Identify which cell holds the provided text, then report its (X, Y) central coordinate. 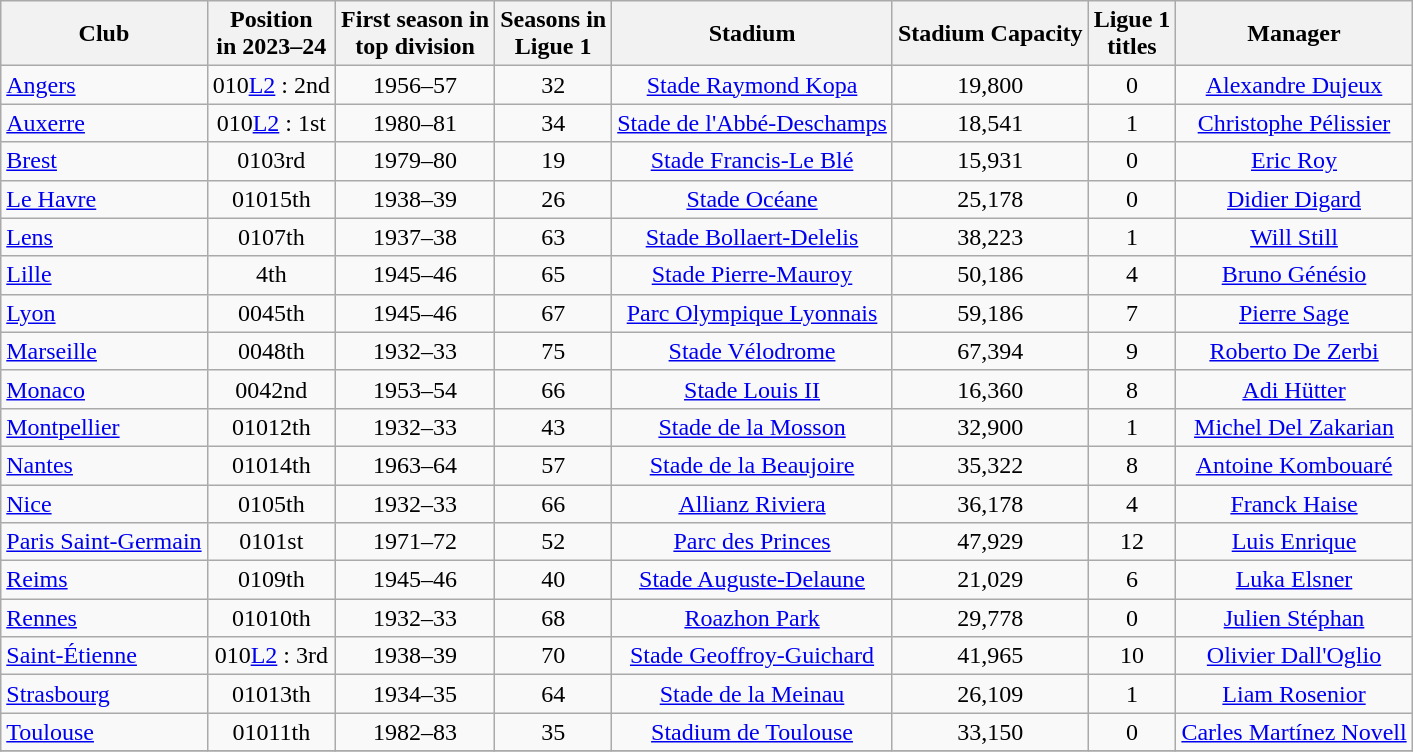
Le Havre (104, 199)
25,178 (990, 199)
1979–80 (416, 161)
0107th (271, 237)
01013th (271, 694)
1963–64 (416, 465)
Alexandre Dujeux (1294, 85)
01010th (271, 618)
Antoine Kombouaré (1294, 465)
Julien Stéphan (1294, 618)
Strasbourg (104, 694)
67,394 (990, 351)
Lille (104, 275)
Club (104, 34)
Stade Bollaert-Delelis (752, 237)
Franck Haise (1294, 503)
Stade Geoffroy-Guichard (752, 656)
7 (1132, 313)
47,929 (990, 542)
Roazhon Park (752, 618)
Marseille (104, 351)
1956–57 (416, 85)
34 (554, 123)
70 (554, 656)
0105th (271, 503)
Adi Hütter (1294, 389)
Toulouse (104, 732)
First season intop division (416, 34)
0048th (271, 351)
Stade Raymond Kopa (752, 85)
Stade Francis-Le Blé (752, 161)
Lyon (104, 313)
Stade de l'Abbé-Deschamps (752, 123)
Paris Saint-Germain (104, 542)
Pierre Sage (1294, 313)
4th (271, 275)
Rennes (104, 618)
10 (1132, 656)
35,322 (990, 465)
67 (554, 313)
01012th (271, 427)
Lens (104, 237)
Stade de la Meinau (752, 694)
Olivier Dall'Oglio (1294, 656)
Ligue 1titles (1132, 34)
64 (554, 694)
Stade Océane (752, 199)
1971–72 (416, 542)
Michel Del Zakarian (1294, 427)
Luka Elsner (1294, 580)
Seasons in Ligue 1 (554, 34)
41,965 (990, 656)
Roberto De Zerbi (1294, 351)
19,800 (990, 85)
0109th (271, 580)
Eric Roy (1294, 161)
0045th (271, 313)
Brest (104, 161)
010L2 : 1st (271, 123)
Angers (104, 85)
Reims (104, 580)
21,029 (990, 580)
Liam Rosenior (1294, 694)
Montpellier (104, 427)
38,223 (990, 237)
29,778 (990, 618)
Didier Digard (1294, 199)
1934–35 (416, 694)
010L2 : 3rd (271, 656)
Saint-Étienne (104, 656)
1982–83 (416, 732)
57 (554, 465)
43 (554, 427)
Stade Vélodrome (752, 351)
Stade Auguste-Delaune (752, 580)
Will Still (1294, 237)
26 (554, 199)
68 (554, 618)
63 (554, 237)
18,541 (990, 123)
32 (554, 85)
010L2 : 2nd (271, 85)
01015th (271, 199)
0042nd (271, 389)
01011th (271, 732)
52 (554, 542)
Nantes (104, 465)
59,186 (990, 313)
19 (554, 161)
12 (1132, 542)
Carles Martínez Novell (1294, 732)
Bruno Génésio (1294, 275)
Stade de la Beaujoire (752, 465)
6 (1132, 580)
01014th (271, 465)
32,900 (990, 427)
33,150 (990, 732)
16,360 (990, 389)
Manager (1294, 34)
Stadium Capacity (990, 34)
Stade de la Mosson (752, 427)
26,109 (990, 694)
Allianz Riviera (752, 503)
Stade Louis II (752, 389)
Stadium (752, 34)
9 (1132, 351)
50,186 (990, 275)
0103rd (271, 161)
1937–38 (416, 237)
36,178 (990, 503)
40 (554, 580)
35 (554, 732)
Parc des Princes (752, 542)
Stadium de Toulouse (752, 732)
Monaco (104, 389)
75 (554, 351)
0101st (271, 542)
Auxerre (104, 123)
65 (554, 275)
Parc Olympique Lyonnais (752, 313)
Luis Enrique (1294, 542)
1953–54 (416, 389)
1980–81 (416, 123)
15,931 (990, 161)
Stade Pierre-Mauroy (752, 275)
Christophe Pélissier (1294, 123)
Nice (104, 503)
Positionin 2023–24 (271, 34)
